For the text-containing cell, return its midpoint in [X, Y] coordinate format. 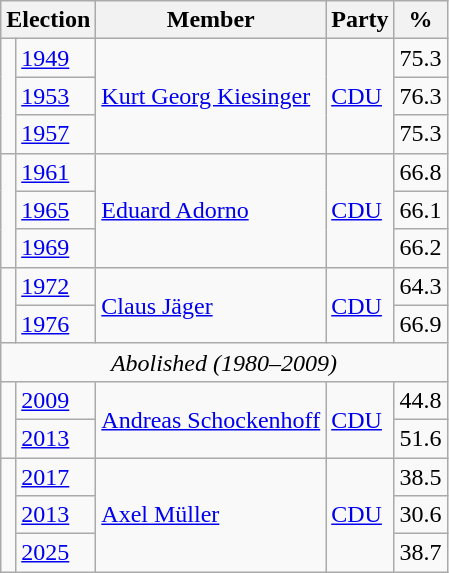
66.8 [420, 172]
44.8 [420, 400]
76.3 [420, 96]
2025 [56, 553]
1969 [56, 248]
1961 [56, 172]
1965 [56, 210]
30.6 [420, 515]
Election [48, 20]
Kurt Georg Kiesinger [211, 96]
% [420, 20]
1949 [56, 58]
Eduard Adorno [211, 210]
2017 [56, 477]
66.9 [420, 324]
1953 [56, 96]
1976 [56, 324]
66.1 [420, 210]
51.6 [420, 438]
Member [211, 20]
Claus Jäger [211, 305]
Andreas Schockenhoff [211, 419]
Party [360, 20]
Abolished (1980–2009) [224, 362]
Axel Müller [211, 515]
38.7 [420, 553]
66.2 [420, 248]
38.5 [420, 477]
1957 [56, 134]
1972 [56, 286]
2009 [56, 400]
64.3 [420, 286]
